Detect which cell encompasses the target text, then output its (X, Y) center coordinate. 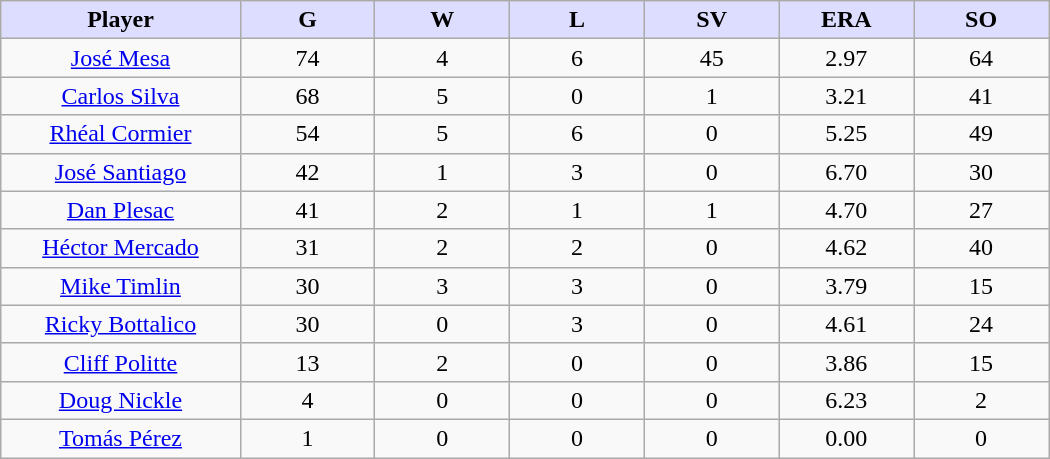
Rhéal Cormier (120, 134)
4.62 (846, 248)
Ricky Bottalico (120, 324)
L (578, 20)
2.97 (846, 58)
6.23 (846, 400)
Mike Timlin (120, 286)
W (442, 20)
Dan Plesac (120, 210)
4.61 (846, 324)
74 (308, 58)
68 (308, 96)
4.70 (846, 210)
G (308, 20)
SV (712, 20)
45 (712, 58)
64 (982, 58)
6.70 (846, 172)
SO (982, 20)
31 (308, 248)
3.79 (846, 286)
27 (982, 210)
40 (982, 248)
13 (308, 362)
42 (308, 172)
José Mesa (120, 58)
3.86 (846, 362)
Carlos Silva (120, 96)
49 (982, 134)
5.25 (846, 134)
José Santiago (120, 172)
Cliff Politte (120, 362)
ERA (846, 20)
24 (982, 324)
Héctor Mercado (120, 248)
Tomás Pérez (120, 438)
0.00 (846, 438)
Doug Nickle (120, 400)
54 (308, 134)
Player (120, 20)
3.21 (846, 96)
